Provide the [x, y] coordinate of the cell's center where the given text is located.  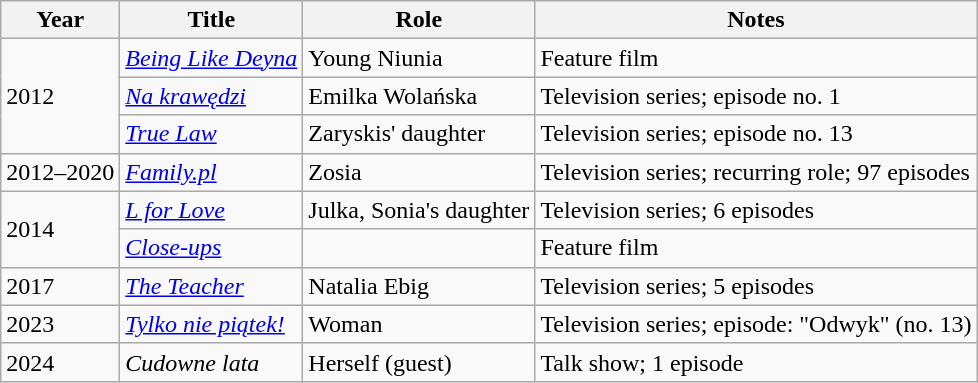
Zaryskis' daughter [419, 134]
Being Like Deyna [212, 58]
Tylko nie piątek! [212, 324]
Young Niunia [419, 58]
2023 [60, 324]
2014 [60, 229]
Talk show; 1 episode [756, 362]
Cudowne lata [212, 362]
L for Love [212, 210]
Year [60, 20]
Zosia [419, 172]
2012–2020 [60, 172]
Role [419, 20]
Family.pl [212, 172]
2017 [60, 286]
True Law [212, 134]
Julka, Sonia's daughter [419, 210]
Television series; 6 episodes [756, 210]
Na krawędzi [212, 96]
Television series; episode no. 13 [756, 134]
Television series; recurring role; 97 episodes [756, 172]
Notes [756, 20]
2024 [60, 362]
Woman [419, 324]
2012 [60, 96]
Close-ups [212, 248]
Herself (guest) [419, 362]
Title [212, 20]
Natalia Ebig [419, 286]
Emilka Wolańska [419, 96]
The Teacher [212, 286]
Television series; episode: "Odwyk" (no. 13) [756, 324]
Television series; episode no. 1 [756, 96]
Television series; 5 episodes [756, 286]
